Capture the cell that displays the provided text and extract its (x, y) central coordinate. 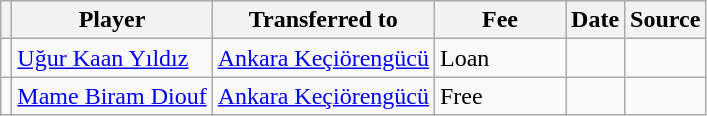
Loan (500, 58)
Date (596, 20)
Transferred to (323, 20)
Uğur Kaan Yıldız (112, 58)
Fee (500, 20)
Player (112, 20)
Free (500, 96)
Source (666, 20)
Mame Biram Diouf (112, 96)
